Capture the cell that displays the provided text and extract its [x, y] central coordinate. 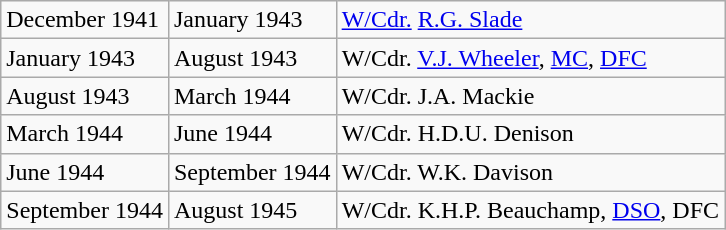
W/Cdr. K.H.P. Beauchamp, DSO, DFC [530, 210]
W/Cdr. V.J. Wheeler, MC, DFC [530, 58]
W/Cdr. W.K. Davison [530, 172]
December 1941 [85, 20]
W/Cdr. R.G. Slade [530, 20]
August 1945 [252, 210]
W/Cdr. H.D.U. Denison [530, 134]
W/Cdr. J.A. Mackie [530, 96]
